Scan for the cell matching the given text and deliver its (x, y) coordinate at center. 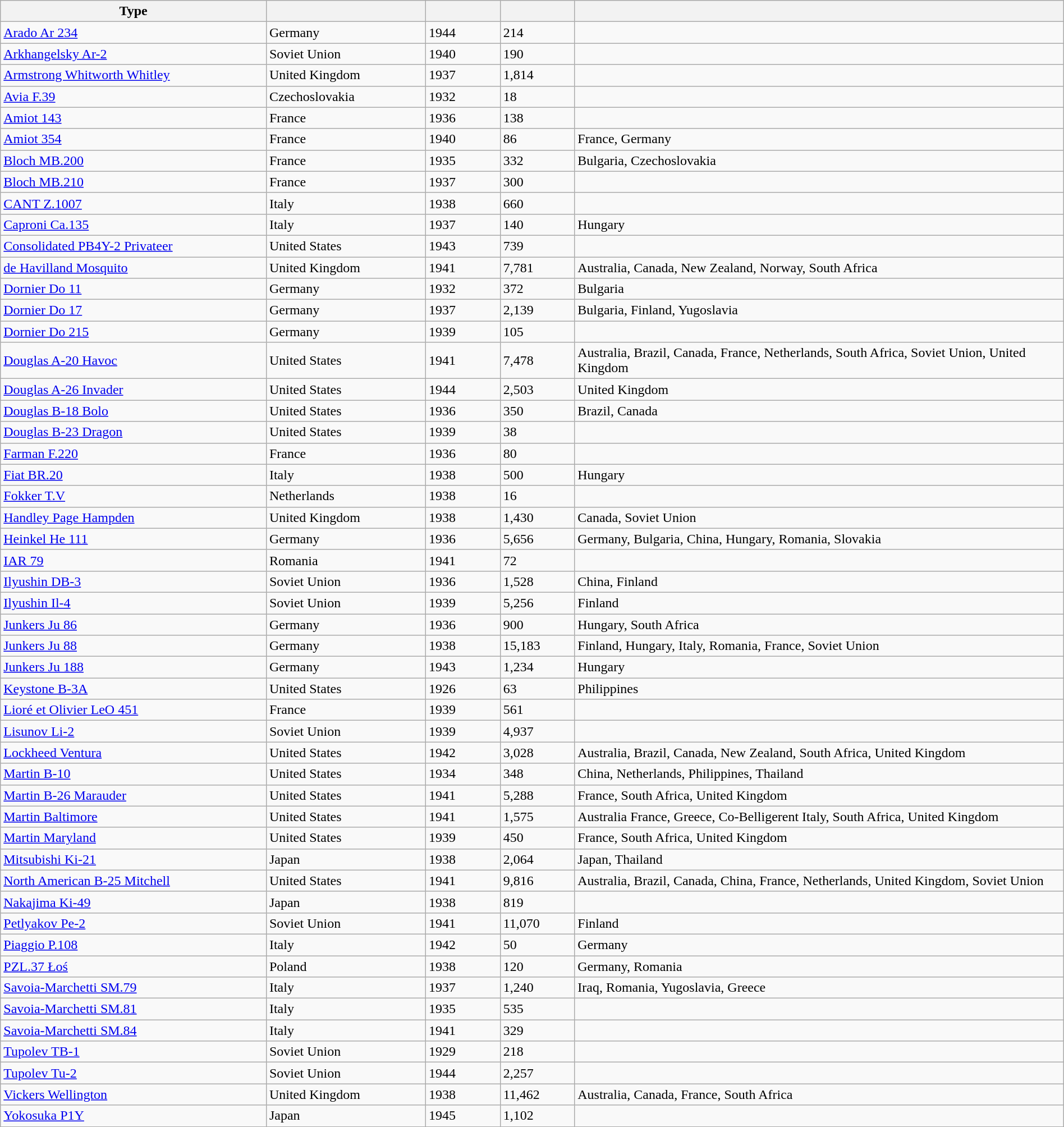
5,256 (538, 603)
450 (538, 838)
Bloch MB.210 (134, 182)
Australia, Canada, France, South Africa (819, 1094)
561 (538, 710)
Australia, Canada, New Zealand, Norway, South Africa (819, 268)
120 (538, 966)
2,257 (538, 1073)
190 (538, 54)
Poland (346, 966)
1,102 (538, 1116)
Consolidated PB4Y-2 Privateer (134, 246)
Martin Maryland (134, 838)
4,937 (538, 731)
660 (538, 203)
500 (538, 475)
Tupolev TB-1 (134, 1052)
Vickers Wellington (134, 1094)
Piaggio P.108 (134, 945)
15,183 (538, 646)
Arado Ar 234 (134, 33)
5,288 (538, 795)
China, Finland (819, 581)
372 (538, 289)
214 (538, 33)
Yokosuka P1Y (134, 1116)
Junkers Ju 86 (134, 625)
1,528 (538, 581)
Tupolev Tu-2 (134, 1073)
1934 (464, 774)
1,234 (538, 667)
Ilyushin Il-4 (134, 603)
Australia, Brazil, Canada, New Zealand, South Africa, United Kingdom (819, 753)
Amiot 354 (134, 139)
Germany, Bulgaria, China, Hungary, Romania, Slovakia (819, 539)
Netherlands (346, 496)
Keystone B-3A (134, 689)
China, Netherlands, Philippines, Thailand (819, 774)
1,814 (538, 75)
Lockheed Ventura (134, 753)
Japan, Thailand (819, 859)
63 (538, 689)
de Havilland Mosquito (134, 268)
Brazil, Canada (819, 411)
350 (538, 411)
Philippines (819, 689)
Douglas B-18 Bolo (134, 411)
North American B-25 Mitchell (134, 881)
7,781 (538, 268)
Lisunov Li-2 (134, 731)
819 (538, 902)
1945 (464, 1116)
Martin Baltimore (134, 817)
1,430 (538, 517)
Arkhangelsky Ar-2 (134, 54)
Type (134, 11)
105 (538, 332)
Douglas A-20 Havoc (134, 360)
Douglas B-23 Dragon (134, 432)
Fiat BR.20 (134, 475)
11,462 (538, 1094)
Martin B-10 (134, 774)
Bulgaria (819, 289)
1,575 (538, 817)
IAR 79 (134, 560)
11,070 (538, 923)
739 (538, 246)
535 (538, 1009)
16 (538, 496)
2,503 (538, 390)
2,139 (538, 310)
Douglas A-26 Invader (134, 390)
72 (538, 560)
3,028 (538, 753)
Farman F.220 (134, 453)
Dornier Do 11 (134, 289)
Savoia-Marchetti SM.79 (134, 988)
Savoia-Marchetti SM.84 (134, 1030)
Finland, Hungary, Italy, Romania, France, Soviet Union (819, 646)
18 (538, 97)
Armstrong Whitworth Whitley (134, 75)
Germany, Romania (819, 966)
Martin B-26 Marauder (134, 795)
7,478 (538, 360)
PZL.37 Łoś (134, 966)
218 (538, 1052)
140 (538, 225)
France, Germany (819, 139)
Savoia-Marchetti SM.81 (134, 1009)
Amiot 143 (134, 118)
Bulgaria, Czechoslovakia (819, 161)
Junkers Ju 88 (134, 646)
Bulgaria, Finland, Yugoslavia (819, 310)
Australia, Brazil, Canada, China, France, Netherlands, United Kingdom, Soviet Union (819, 881)
38 (538, 432)
Bloch MB.200 (134, 161)
Caproni Ca.135 (134, 225)
Dornier Do 215 (134, 332)
Hungary, South Africa (819, 625)
Australia, Brazil, Canada, France, Netherlands, South Africa, Soviet Union, United Kingdom (819, 360)
1929 (464, 1052)
Romania (346, 560)
1,240 (538, 988)
300 (538, 182)
Dornier Do 17 (134, 310)
Petlyakov Pe-2 (134, 923)
Junkers Ju 188 (134, 667)
5,656 (538, 539)
Nakajima Ki-49 (134, 902)
CANT Z.1007 (134, 203)
900 (538, 625)
80 (538, 453)
Czechoslovakia (346, 97)
Ilyushin DB-3 (134, 581)
329 (538, 1030)
Australia France, Greece, Co-Belligerent Italy, South Africa, United Kingdom (819, 817)
Heinkel He 111 (134, 539)
Canada, Soviet Union (819, 517)
Handley Page Hampden (134, 517)
Fokker T.V (134, 496)
50 (538, 945)
Mitsubishi Ki-21 (134, 859)
9,816 (538, 881)
348 (538, 774)
86 (538, 139)
Avia F.39 (134, 97)
138 (538, 118)
Iraq, Romania, Yugoslavia, Greece (819, 988)
332 (538, 161)
1926 (464, 689)
Lioré et Olivier LeO 451 (134, 710)
2,064 (538, 859)
